Detect which cell encompasses the target text, then output its (X, Y) center coordinate. 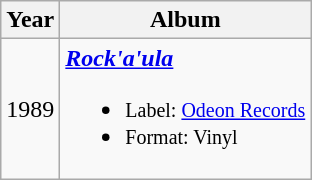
Album (186, 20)
Year (30, 20)
Rock'a'ulaLabel: Odeon RecordsFormat: Vinyl (186, 109)
1989 (30, 109)
